Scan for the cell matching the given text and deliver its (x, y) coordinate at center. 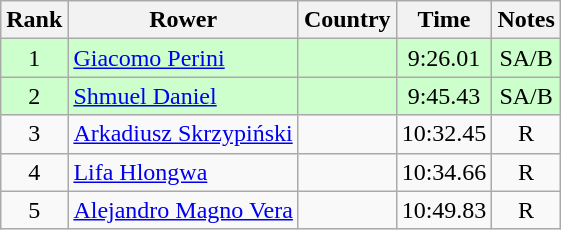
3 (34, 134)
Giacomo Perini (184, 58)
Shmuel Daniel (184, 96)
Rank (34, 20)
1 (34, 58)
2 (34, 96)
Arkadiusz Skrzypiński (184, 134)
Time (444, 20)
9:45.43 (444, 96)
Country (347, 20)
5 (34, 210)
10:49.83 (444, 210)
4 (34, 172)
Rower (184, 20)
Notes (526, 20)
Lifa Hlongwa (184, 172)
10:34.66 (444, 172)
9:26.01 (444, 58)
Alejandro Magno Vera (184, 210)
10:32.45 (444, 134)
